Locate the cell with the specified text and output its [x, y] center coordinate. 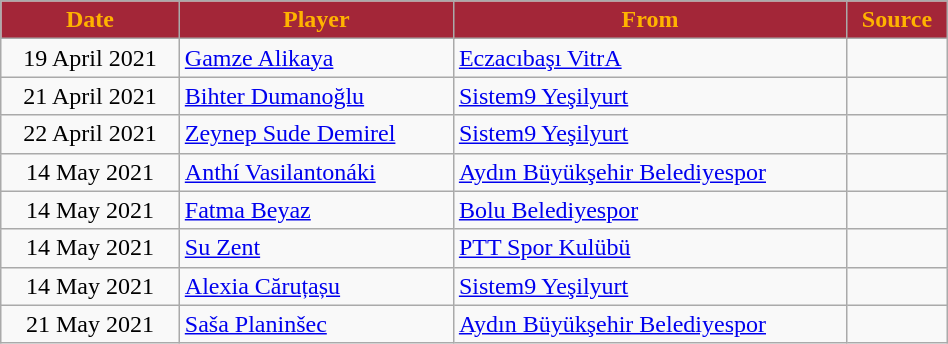
From [650, 20]
Alexia Căruțașu [316, 286]
22 April 2021 [90, 134]
19 April 2021 [90, 58]
Saša Planinšec [316, 324]
21 May 2021 [90, 324]
Date [90, 20]
Eczacıbaşı VitrA [650, 58]
Gamze Alikaya [316, 58]
Player [316, 20]
Bihter Dumanoğlu [316, 96]
Fatma Beyaz [316, 210]
Anthí Vasilantonáki [316, 172]
Zeynep Sude Demirel [316, 134]
PTT Spor Kulübü [650, 248]
Bolu Belediyespor [650, 210]
Source [898, 20]
21 April 2021 [90, 96]
Su Zent [316, 248]
